Determine the [x, y] coordinate at the center of the cell enclosing the given text.  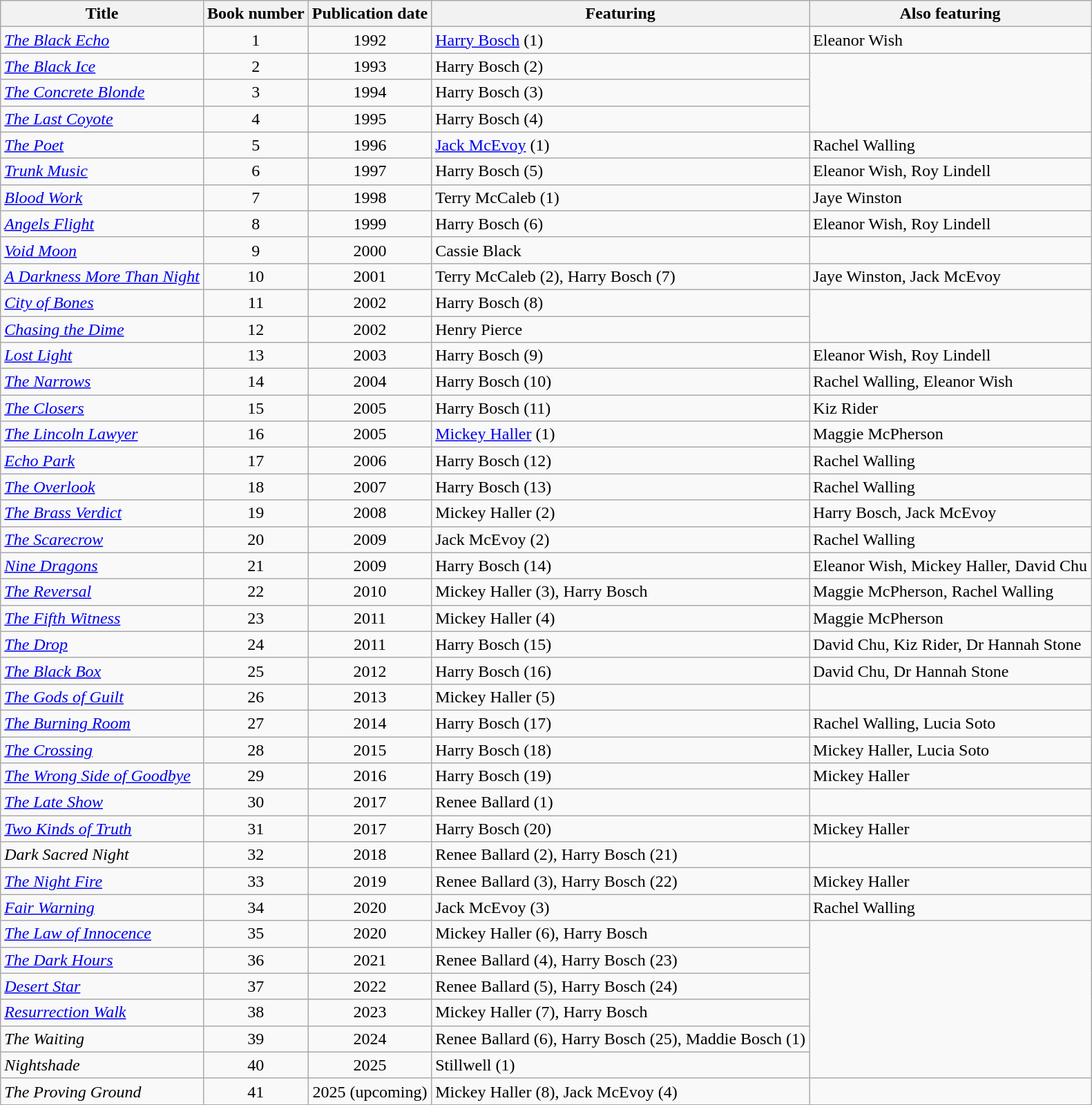
The Fifth Witness [102, 618]
Harry Bosch (19) [620, 776]
17 [256, 461]
2022 [370, 986]
2016 [370, 776]
18 [256, 487]
10 [256, 276]
Harry Bosch (20) [620, 829]
The Waiting [102, 1039]
Harry Bosch (3) [620, 93]
Two Kinds of Truth [102, 829]
29 [256, 776]
33 [256, 881]
Mickey Haller (2) [620, 513]
1996 [370, 145]
The Proving Ground [102, 1091]
36 [256, 960]
Renee Ballard (2), Harry Bosch (21) [620, 855]
11 [256, 302]
1 [256, 40]
21 [256, 566]
Harry Bosch (1) [620, 40]
2006 [370, 461]
5 [256, 145]
The Lincoln Lawyer [102, 434]
Renee Ballard (5), Harry Bosch (24) [620, 986]
1997 [370, 171]
The Law of Innocence [102, 934]
2012 [370, 671]
1994 [370, 93]
Rachel Walling, Eleanor Wish [950, 382]
Harry Bosch (5) [620, 171]
The Concrete Blonde [102, 93]
Harry Bosch, Jack McEvoy [950, 513]
41 [256, 1091]
Desert Star [102, 986]
Eleanor Wish [950, 40]
1998 [370, 198]
Harry Bosch (6) [620, 224]
Jaye Winston [950, 198]
The Dark Hours [102, 960]
The Reversal [102, 592]
Kiz Rider [950, 408]
Pub­li­ca­tion date [370, 14]
Lost Light [102, 356]
Harry Bosch (10) [620, 382]
A Darkness More Than Night [102, 276]
The Black Box [102, 671]
24 [256, 644]
Mickey Haller (8), Jack McEvoy (4) [620, 1091]
Harry Bosch (12) [620, 461]
The Last Coyote [102, 119]
The Brass Verdict [102, 513]
Also featuring [950, 14]
Harry Bosch (11) [620, 408]
19 [256, 513]
Echo Park [102, 461]
Harry Bosch (9) [620, 356]
32 [256, 855]
Trunk Music [102, 171]
2023 [370, 1012]
Harry Bosch (17) [620, 723]
Mickey Haller (1) [620, 434]
3 [256, 93]
25 [256, 671]
Renee Ballard (3), Harry Bosch (22) [620, 881]
22 [256, 592]
Harry Bosch (8) [620, 302]
Rachel Walling, Lucia Soto [950, 723]
2025 (upcoming) [370, 1091]
City of Bones [102, 302]
2013 [370, 697]
Mickey Haller, Lucia Soto [950, 749]
Mickey Haller (4) [620, 618]
28 [256, 749]
Harry Bosch (4) [620, 119]
30 [256, 803]
9 [256, 250]
Renee Ballard (1) [620, 803]
40 [256, 1065]
Void Moon [102, 250]
Dark Sacred Night [102, 855]
31 [256, 829]
The Drop [102, 644]
The Black Echo [102, 40]
Featuring [620, 14]
The Closers [102, 408]
Mickey Haller (6), Harry Bosch [620, 934]
Mickey Haller (5) [620, 697]
14 [256, 382]
23 [256, 618]
The Black Ice [102, 66]
The Late Show [102, 803]
Terry McCaleb (1) [620, 198]
Harry Bosch (14) [620, 566]
Jack McEvoy (3) [620, 907]
Renee Ballard (4), Harry Bosch (23) [620, 960]
Henry Pierce [620, 329]
16 [256, 434]
The Narrows [102, 382]
Angels Flight [102, 224]
David Chu, Dr Hannah Stone [950, 671]
2018 [370, 855]
Jaye Winston, Jack McEvoy [950, 276]
2024 [370, 1039]
The Burning Room [102, 723]
Harry Bosch (15) [620, 644]
8 [256, 224]
Fair Warning [102, 907]
Jack McEvoy (1) [620, 145]
Mickey Haller (7), Harry Bosch [620, 1012]
The Scarecrow [102, 539]
1999 [370, 224]
6 [256, 171]
4 [256, 119]
Cassie Black [620, 250]
Eleanor Wish, Mickey Haller, David Chu [950, 566]
1995 [370, 119]
13 [256, 356]
Resurrection Walk [102, 1012]
Harry Bosch (2) [620, 66]
37 [256, 986]
2 [256, 66]
Nightshade [102, 1065]
7 [256, 198]
Mickey Haller (3), Harry Bosch [620, 592]
2014 [370, 723]
Stillwell (1) [620, 1065]
27 [256, 723]
2001 [370, 276]
2025 [370, 1065]
Harry Bosch (18) [620, 749]
The Night Fire [102, 881]
The Crossing [102, 749]
2003 [370, 356]
Terry McCaleb (2), Harry Bosch (7) [620, 276]
12 [256, 329]
38 [256, 1012]
1993 [370, 66]
Jack McEvoy (2) [620, 539]
2021 [370, 960]
2004 [370, 382]
35 [256, 934]
20 [256, 539]
Renee Ballard (6), Harry Bosch (25), Maddie Bosch (1) [620, 1039]
39 [256, 1039]
Nine Dragons [102, 566]
The Wrong Side of Goodbye [102, 776]
The Gods of Guilt [102, 697]
Harry Bosch (13) [620, 487]
2008 [370, 513]
2007 [370, 487]
2019 [370, 881]
2010 [370, 592]
Blood Work [102, 198]
34 [256, 907]
Title [102, 14]
2015 [370, 749]
15 [256, 408]
Book num­ber [256, 14]
Chasing the Dime [102, 329]
David Chu, Kiz Rider, Dr Hannah Stone [950, 644]
The Poet [102, 145]
The Overlook [102, 487]
1992 [370, 40]
2000 [370, 250]
Harry Bosch (16) [620, 671]
Maggie McPherson, Rachel Walling [950, 592]
26 [256, 697]
